Search for the cell housing the specified text and yield its (X, Y) center coordinate. 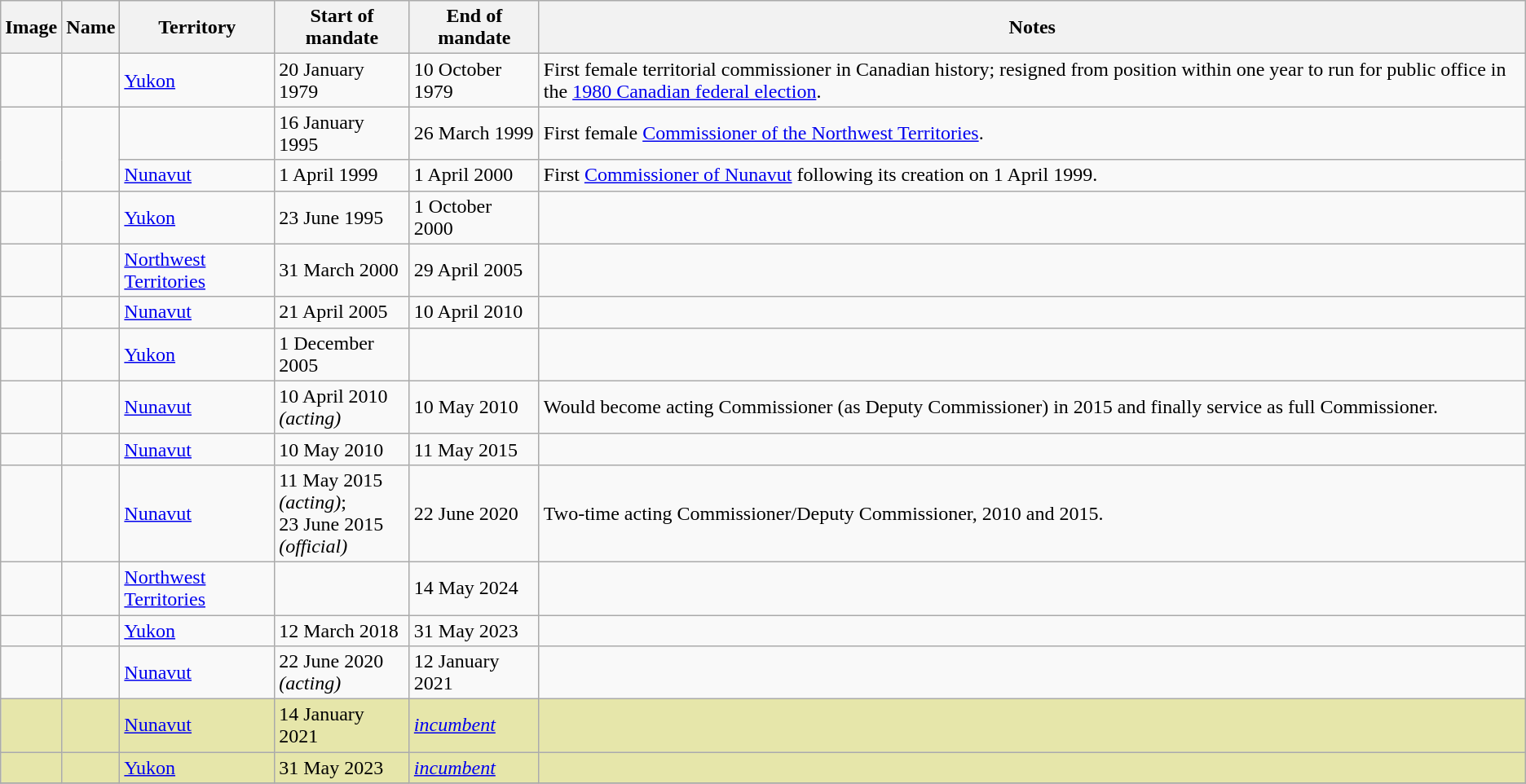
22 June 2020 (474, 513)
10 April 2010(acting) (342, 407)
14 May 2024 (474, 588)
21 April 2005 (342, 312)
12 March 2018 (342, 630)
End of mandate (474, 28)
1 April 2000 (474, 175)
31 March 2000 (342, 271)
First female Commissioner of the Northwest Territories. (1032, 134)
12 January 2021 (474, 673)
1 April 1999 (342, 175)
29 April 2005 (474, 271)
Would become acting Commissioner (as Deputy Commissioner) in 2015 and finally service as full Commissioner. (1032, 407)
16 January 1995 (342, 134)
22 June 2020(acting) (342, 673)
11 May 2015(acting); 23 June 2015(official) (342, 513)
First Commissioner of Nunavut following its creation on 1 April 1999. (1032, 175)
Start of mandate (342, 28)
10 April 2010 (474, 312)
Territory (197, 28)
Name (91, 28)
Notes (1032, 28)
1 December 2005 (342, 354)
23 June 1995 (342, 217)
Two-time acting Commissioner/Deputy Commissioner, 2010 and 2015. (1032, 513)
Image (31, 28)
1 October 2000 (474, 217)
20 January 1979 (342, 80)
26 March 1999 (474, 134)
11 May 2015 (474, 449)
14 January 2021 (342, 725)
10 October 1979 (474, 80)
